Scan for the cell matching the given text and deliver its [x, y] coordinate at center. 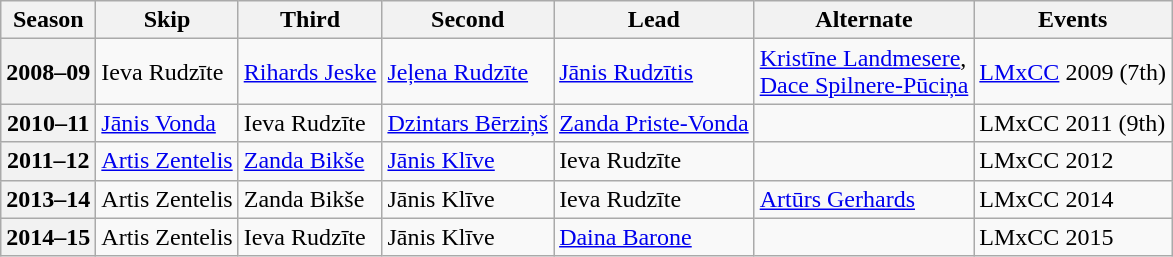
Zanda Priste-Vonda [654, 123]
Dzintars Bērziņš [468, 123]
2013–14 [48, 199]
LMxCC 2009 (7th) [1073, 72]
Kristīne Landmesere,Dace Spilnere-Pūciņa [864, 72]
Jeļena Rudzīte [468, 72]
2011–12 [48, 161]
Lead [654, 20]
Events [1073, 20]
Jānis Rudzītis [654, 72]
LMxCC 2015 [1073, 237]
Season [48, 20]
2010–11 [48, 123]
Daina Barone [654, 237]
Skip [167, 20]
Alternate [864, 20]
Third [310, 20]
LMxCC 2012 [1073, 161]
Artūrs Gerhards [864, 199]
2008–09 [48, 72]
Second [468, 20]
LMxCC 2011 (9th) [1073, 123]
LMxCC 2014 [1073, 199]
Rihards Jeske [310, 72]
Jānis Vonda [167, 123]
2014–15 [48, 237]
